Extract the [x, y] coordinate from the center of the cell holding the provided text.  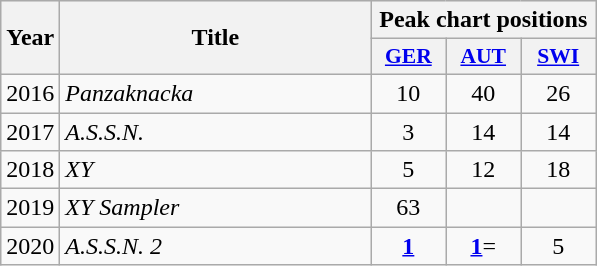
2019 [30, 208]
2020 [30, 246]
1 [408, 246]
2017 [30, 131]
GER [408, 57]
XY Sampler [216, 208]
2018 [30, 170]
Title [216, 38]
10 [408, 93]
12 [484, 170]
Year [30, 38]
Panzaknacka [216, 93]
AUT [484, 57]
1= [484, 246]
SWI [558, 57]
XY [216, 170]
3 [408, 131]
18 [558, 170]
A.S.S.N. 2 [216, 246]
40 [484, 93]
63 [408, 208]
Peak chart positions [484, 20]
A.S.S.N. [216, 131]
26 [558, 93]
2016 [30, 93]
